Detect which cell encompasses the target text, then output its (X, Y) center coordinate. 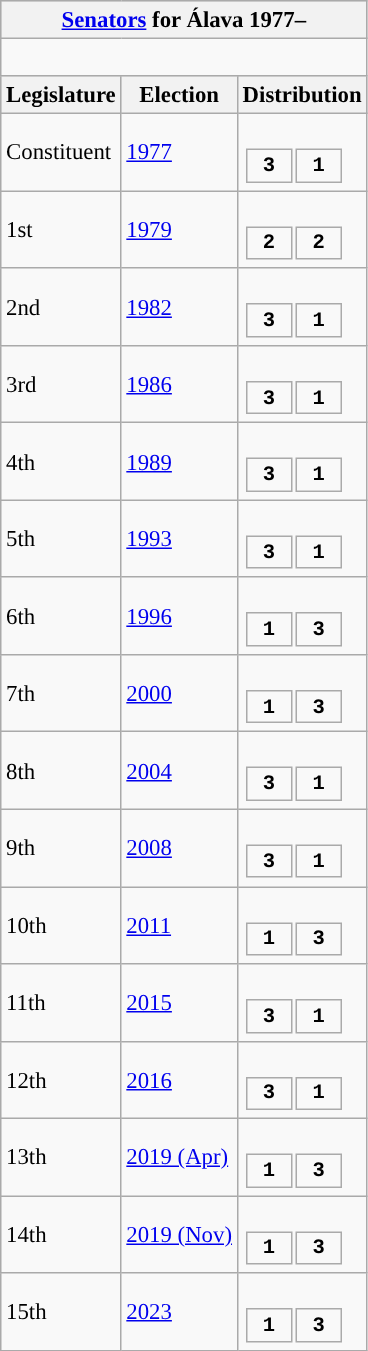
11th (61, 1002)
13th (61, 1158)
1996 (179, 616)
2000 (179, 694)
1982 (179, 306)
Constituent (61, 152)
2023 (179, 1312)
2016 (179, 1080)
2 2 (302, 230)
8th (61, 770)
10th (61, 926)
4th (61, 462)
1989 (179, 462)
2015 (179, 1002)
9th (61, 848)
2008 (179, 848)
1st (61, 230)
2019 (Apr) (179, 1158)
1977 (179, 152)
1979 (179, 230)
Legislature (61, 95)
Senators for Álava 1977– (184, 20)
12th (61, 1080)
2nd (61, 306)
1986 (179, 384)
2004 (179, 770)
Election (179, 95)
3rd (61, 384)
6th (61, 616)
5th (61, 538)
Distribution (302, 95)
15th (61, 1312)
2011 (179, 926)
14th (61, 1234)
2019 (Nov) (179, 1234)
7th (61, 694)
1993 (179, 538)
